Output the [X, Y] coordinate of the center of the cell containing the given text.  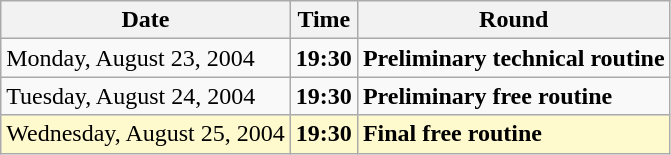
Date [146, 20]
Preliminary free routine [514, 96]
Round [514, 20]
Final free routine [514, 134]
Monday, August 23, 2004 [146, 58]
Tuesday, August 24, 2004 [146, 96]
Wednesday, August 25, 2004 [146, 134]
Time [324, 20]
Preliminary technical routine [514, 58]
